Find where the given text appears and provide that cell's center as [X, Y] coordinate. 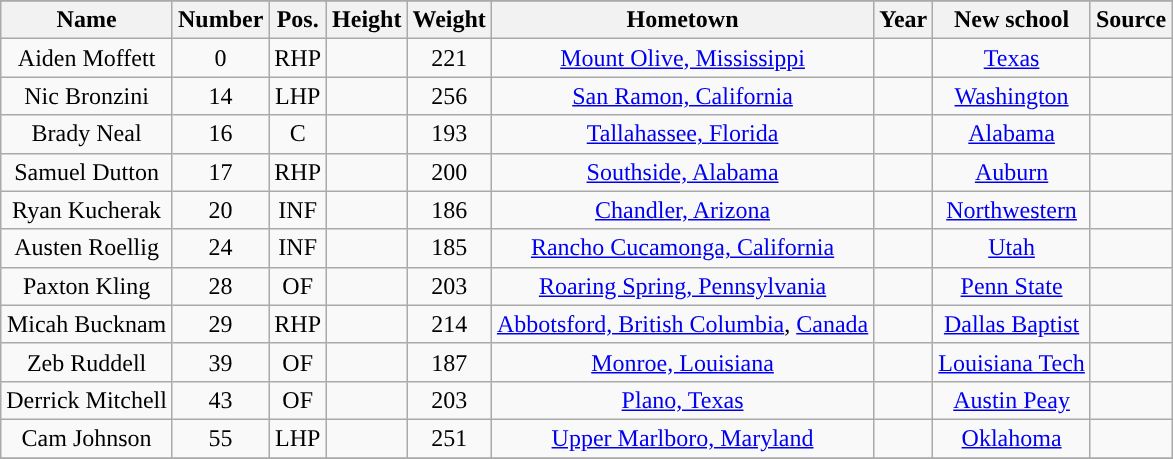
Cam Johnson [87, 438]
16 [220, 134]
Ryan Kucherak [87, 210]
Mount Olive, Mississippi [682, 58]
Texas [1012, 58]
251 [449, 438]
193 [449, 134]
Dallas Baptist [1012, 324]
186 [449, 210]
Micah Bucknam [87, 324]
Paxton Kling [87, 286]
Alabama [1012, 134]
Plano, Texas [682, 400]
Source [1130, 20]
Southside, Alabama [682, 172]
Austen Roellig [87, 248]
C [298, 134]
Name [87, 20]
Weight [449, 20]
Northwestern [1012, 210]
Zeb Ruddell [87, 362]
20 [220, 210]
Roaring Spring, Pennsylvania [682, 286]
200 [449, 172]
Upper Marlboro, Maryland [682, 438]
185 [449, 248]
Washington [1012, 96]
14 [220, 96]
Penn State [1012, 286]
29 [220, 324]
Auburn [1012, 172]
0 [220, 58]
Samuel Dutton [87, 172]
Oklahoma [1012, 438]
256 [449, 96]
Brady Neal [87, 134]
Nic Bronzini [87, 96]
187 [449, 362]
Pos. [298, 20]
Louisiana Tech [1012, 362]
San Ramon, California [682, 96]
Abbotsford, British Columbia, Canada [682, 324]
Rancho Cucamonga, California [682, 248]
24 [220, 248]
New school [1012, 20]
Aiden Moffett [87, 58]
28 [220, 286]
Monroe, Louisiana [682, 362]
Height [367, 20]
43 [220, 400]
39 [220, 362]
Year [904, 20]
Tallahassee, Florida [682, 134]
Chandler, Arizona [682, 210]
Derrick Mitchell [87, 400]
214 [449, 324]
Number [220, 20]
17 [220, 172]
Utah [1012, 248]
Austin Peay [1012, 400]
221 [449, 58]
Hometown [682, 20]
55 [220, 438]
